Find where the given text appears and provide that cell's center as (x, y) coordinate. 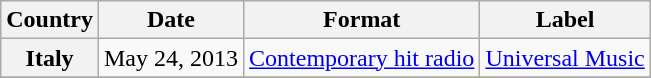
Date (170, 20)
Format (362, 20)
Contemporary hit radio (362, 58)
Label (565, 20)
Italy (50, 58)
Country (50, 20)
May 24, 2013 (170, 58)
Universal Music (565, 58)
